Return the [X, Y] coordinate for the center point of the cell that contains the specified text.  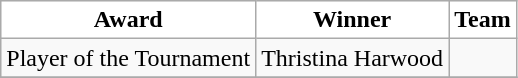
Player of the Tournament [128, 58]
Team [483, 20]
Thristina Harwood [352, 58]
Winner [352, 20]
Award [128, 20]
